Pinpoint the cell where the given text exists, returning its (X, Y) midpoint coordinate. 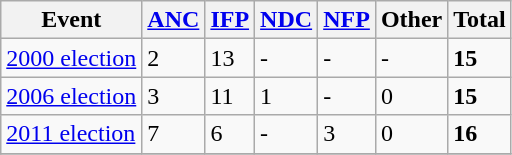
NDC (286, 20)
7 (174, 134)
6 (230, 134)
Event (72, 20)
13 (230, 58)
2006 election (72, 96)
2000 election (72, 58)
ANC (174, 20)
Other (411, 20)
2011 election (72, 134)
1 (286, 96)
11 (230, 96)
Total (480, 20)
16 (480, 134)
NFP (347, 20)
2 (174, 58)
IFP (230, 20)
